Locate the cell with the specified text and output its [X, Y] center coordinate. 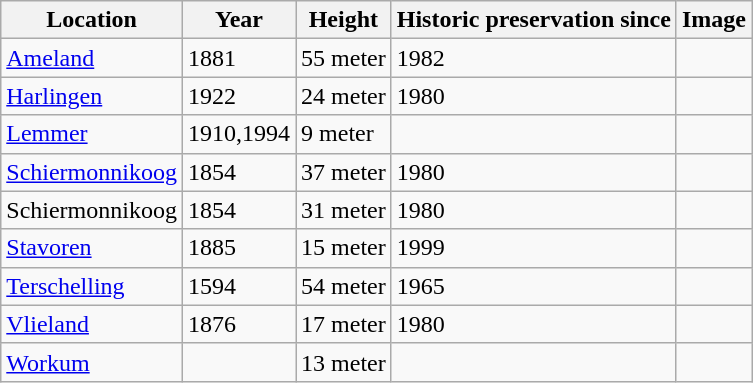
24 meter [344, 96]
Year [238, 20]
1965 [534, 286]
54 meter [344, 286]
Stavoren [92, 248]
Lemmer [92, 134]
1999 [534, 248]
Image [714, 20]
1594 [238, 286]
Historic preservation since [534, 20]
Harlingen [92, 96]
17 meter [344, 324]
13 meter [344, 362]
Terschelling [92, 286]
1982 [534, 58]
15 meter [344, 248]
Ameland [92, 58]
1881 [238, 58]
55 meter [344, 58]
1885 [238, 248]
Height [344, 20]
1910,1994 [238, 134]
9 meter [344, 134]
Workum [92, 362]
Location [92, 20]
31 meter [344, 210]
1922 [238, 96]
1876 [238, 324]
37 meter [344, 172]
Vlieland [92, 324]
